Capture the cell that displays the provided text and extract its [x, y] central coordinate. 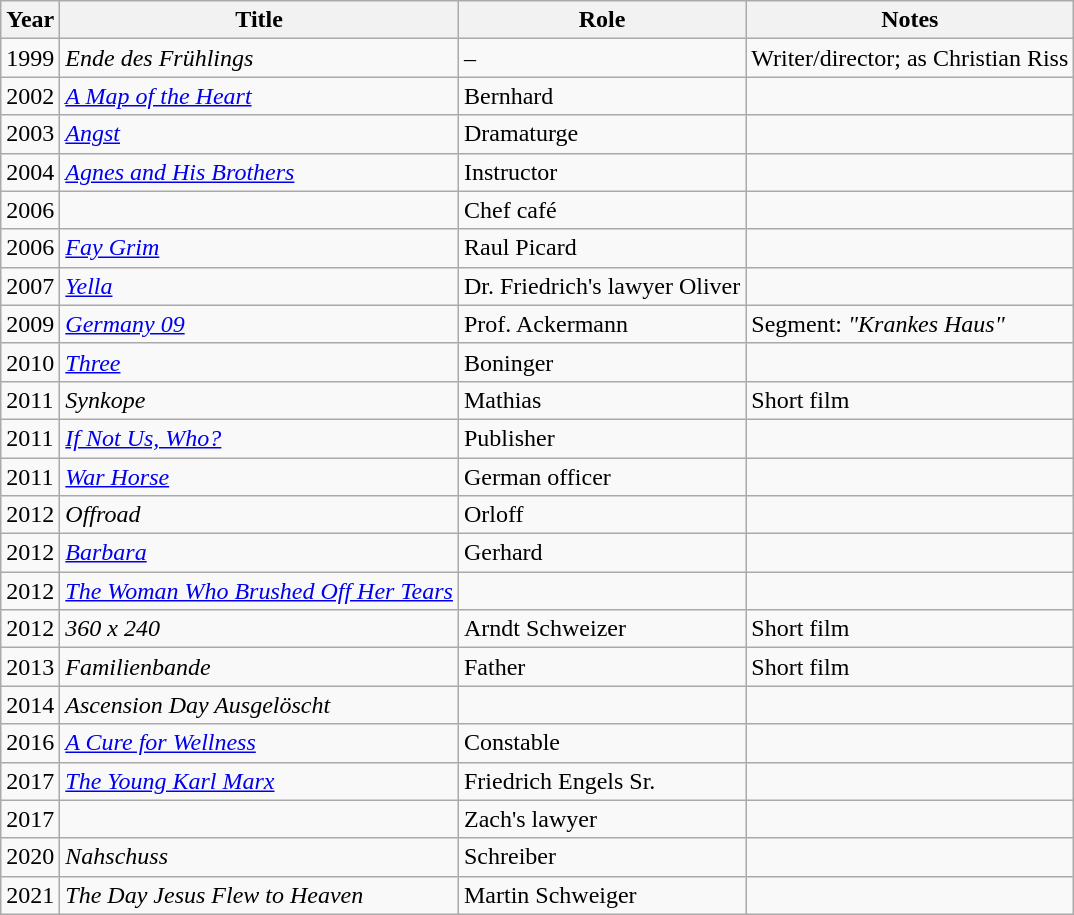
Three [260, 362]
– [602, 58]
Angst [260, 134]
1999 [30, 58]
Gerhard [602, 553]
Notes [910, 20]
2020 [30, 857]
Familienbande [260, 667]
German officer [602, 477]
2002 [30, 96]
Mathias [602, 400]
Barbara [260, 553]
2010 [30, 362]
360 x 240 [260, 629]
Segment: "Krankes Haus" [910, 324]
Agnes and His Brothers [260, 172]
Martin Schweiger [602, 895]
Ende des Frühlings [260, 58]
Chef café [602, 210]
Dramaturge [602, 134]
Title [260, 20]
2009 [30, 324]
Nahschuss [260, 857]
Dr. Friedrich's lawyer Oliver [602, 286]
2021 [30, 895]
Synkope [260, 400]
Father [602, 667]
Constable [602, 743]
If Not Us, Who? [260, 438]
Schreiber [602, 857]
Publisher [602, 438]
The Woman Who Brushed Off Her Tears [260, 591]
A Map of the Heart [260, 96]
2007 [30, 286]
Ascension Day Ausgelöscht [260, 705]
The Day Jesus Flew to Heaven [260, 895]
Bernhard [602, 96]
Yella [260, 286]
Boninger [602, 362]
2014 [30, 705]
Writer/director; as Christian Riss [910, 58]
2004 [30, 172]
2016 [30, 743]
Prof. Ackermann [602, 324]
2013 [30, 667]
Friedrich Engels Sr. [602, 781]
2003 [30, 134]
War Horse [260, 477]
The Young Karl Marx [260, 781]
Raul Picard [602, 248]
Zach's lawyer [602, 819]
Germany 09 [260, 324]
Instructor [602, 172]
Year [30, 20]
Role [602, 20]
A Cure for Wellness [260, 743]
Arndt Schweizer [602, 629]
Offroad [260, 515]
Fay Grim [260, 248]
Orloff [602, 515]
